Pinpoint the cell where the given text exists, returning its [X, Y] midpoint coordinate. 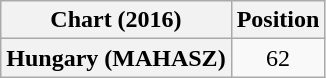
62 [278, 58]
Position [278, 20]
Chart (2016) [116, 20]
Hungary (MAHASZ) [116, 58]
